Scan for the cell matching the given text and deliver its [X, Y] coordinate at center. 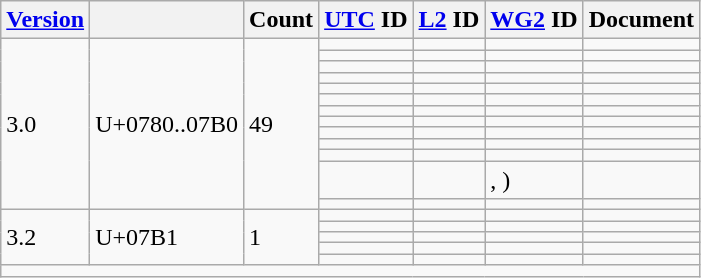
3.0 [46, 124]
1 [282, 238]
Count [282, 20]
, ) [534, 179]
U+0780..07B0 [167, 124]
Version [46, 20]
Document [641, 20]
UTC ID [366, 20]
3.2 [46, 238]
U+07B1 [167, 238]
L2 ID [449, 20]
WG2 ID [534, 20]
49 [282, 124]
